Pinpoint the cell where the given text exists, returning its (X, Y) midpoint coordinate. 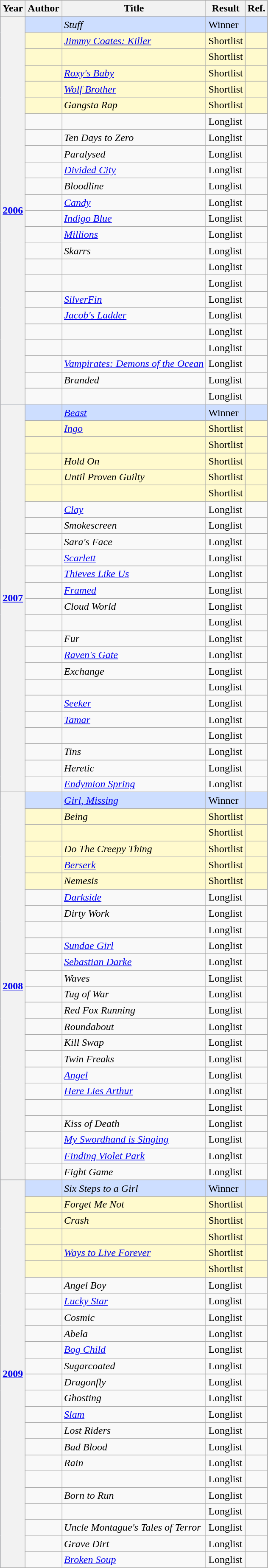
2007 (13, 598)
Do The Creepy Thing (134, 849)
Kill Swap (134, 1043)
Darkside (134, 897)
Girl, Missing (134, 800)
Heretic (134, 768)
2009 (13, 1374)
Uncle Montague's Tales of Terror (134, 1528)
Crash (134, 1220)
Wolf Brother (134, 89)
Bog Child (134, 1350)
Divided City (134, 170)
Thieves Like Us (134, 574)
Year (13, 8)
Here Lies Arthur (134, 1091)
Exchange (134, 671)
Hold On (134, 461)
Sundae Girl (134, 946)
Being (134, 816)
Rain (134, 1463)
Twin Freaks (134, 1059)
Sebastian Darke (134, 962)
Gangsta Rap (134, 105)
Kiss of Death (134, 1123)
Scarlett (134, 558)
Skarrs (134, 251)
Cloud World (134, 606)
Raven's Gate (134, 655)
Until Proven Guilty (134, 477)
Jacob's Ladder (134, 315)
Title (134, 8)
Forget Me Not (134, 1204)
Ghosting (134, 1398)
Beast (134, 412)
Endymion Spring (134, 784)
Ref. (256, 8)
Bloodline (134, 186)
Author (44, 8)
Smokescreen (134, 526)
Grave Dirt (134, 1544)
Sara's Face (134, 542)
Cosmic (134, 1317)
Roxy's Baby (134, 73)
Fur (134, 639)
Born to Run (134, 1495)
Slam (134, 1414)
Dragonfly (134, 1382)
Stuff (134, 25)
Finding Violet Park (134, 1156)
Bad Blood (134, 1447)
Lucky Star (134, 1301)
Dirty Work (134, 913)
2006 (13, 211)
Nemesis (134, 881)
Berserk (134, 865)
Waves (134, 978)
Broken Soup (134, 1560)
Sugarcoated (134, 1366)
2008 (13, 986)
Lost Riders (134, 1430)
Tug of War (134, 994)
Paralysed (134, 154)
Ways to Live Forever (134, 1253)
Red Fox Running (134, 1011)
Result (226, 8)
Fight Game (134, 1172)
Seeker (134, 703)
Six Steps to a Girl (134, 1188)
Tins (134, 752)
Vampirates: Demons of the Ocean (134, 364)
Roundabout (134, 1027)
Angel (134, 1075)
Abela (134, 1334)
Jimmy Coates: Killer (134, 41)
Candy (134, 203)
My Swordhand is Singing (134, 1140)
Angel Boy (134, 1285)
Clay (134, 510)
Branded (134, 380)
Ten Days to Zero (134, 138)
SilverFin (134, 299)
Millions (134, 235)
Framed (134, 590)
Tamar (134, 720)
Indigo Blue (134, 219)
Ingo (134, 428)
